Return [X, Y] of the center of cell containing provided text 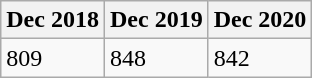
Dec 2018 [53, 20]
Dec 2020 [260, 20]
842 [260, 58]
Dec 2019 [156, 20]
809 [53, 58]
848 [156, 58]
